Extract the [x, y] coordinate from the center of the cell holding the provided text.  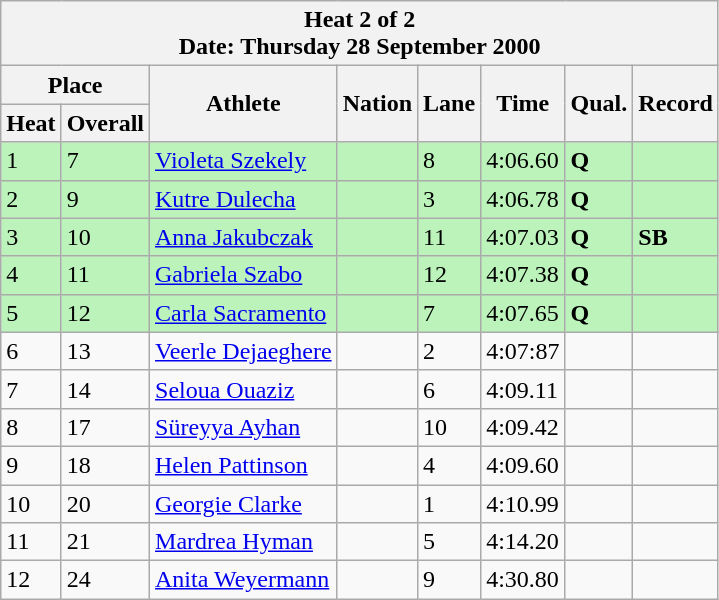
14 [105, 389]
Overall [105, 123]
4:10.99 [523, 503]
Nation [377, 104]
Anna Jakubczak [244, 237]
4:06.78 [523, 199]
Qual. [599, 104]
Athlete [244, 104]
4:07.65 [523, 313]
4:09.60 [523, 465]
Heat 2 of 2 Date: Thursday 28 September 2000 [360, 34]
Place [76, 85]
4:09.11 [523, 389]
4:07.38 [523, 275]
4:14.20 [523, 542]
17 [105, 427]
Carla Sacramento [244, 313]
Time [523, 104]
18 [105, 465]
Helen Pattinson [244, 465]
SB [676, 237]
Lane [450, 104]
13 [105, 351]
Süreyya Ayhan [244, 427]
Veerle Dejaeghere [244, 351]
4:07.03 [523, 237]
4:09.42 [523, 427]
Anita Weyermann [244, 580]
Gabriela Szabo [244, 275]
21 [105, 542]
4:07:87 [523, 351]
Mardrea Hyman [244, 542]
Record [676, 104]
Kutre Dulecha [244, 199]
Violeta Szekely [244, 161]
24 [105, 580]
4:06.60 [523, 161]
20 [105, 503]
Heat [31, 123]
Seloua Ouaziz [244, 389]
4:30.80 [523, 580]
Georgie Clarke [244, 503]
